Determine the (X, Y) coordinate at the center of the cell enclosing the given text.  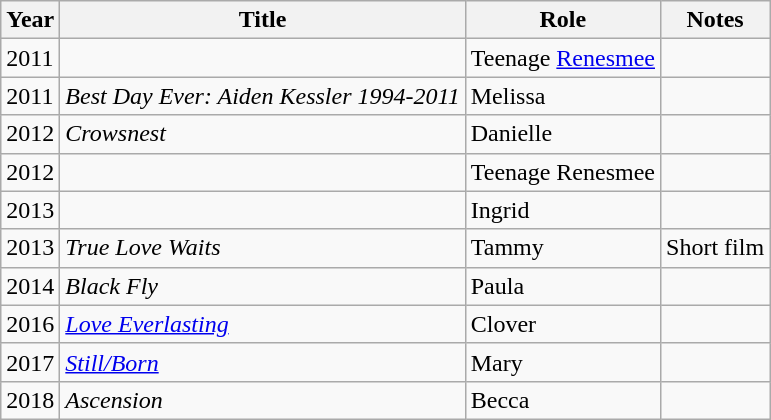
Black Fly (262, 286)
2017 (30, 362)
Notes (716, 20)
Still/Born (262, 362)
Tammy (562, 248)
Crowsnest (262, 134)
Becca (562, 400)
Love Everlasting (262, 324)
Clover (562, 324)
Mary (562, 362)
Year (30, 20)
2014 (30, 286)
2016 (30, 324)
Ingrid (562, 210)
Paula (562, 286)
Best Day Ever: Aiden Kessler 1994-2011 (262, 96)
True Love Waits (262, 248)
Melissa (562, 96)
Role (562, 20)
2018 (30, 400)
Danielle (562, 134)
Short film (716, 248)
Title (262, 20)
Ascension (262, 400)
